Scan for the cell matching the given text and deliver its [x, y] coordinate at center. 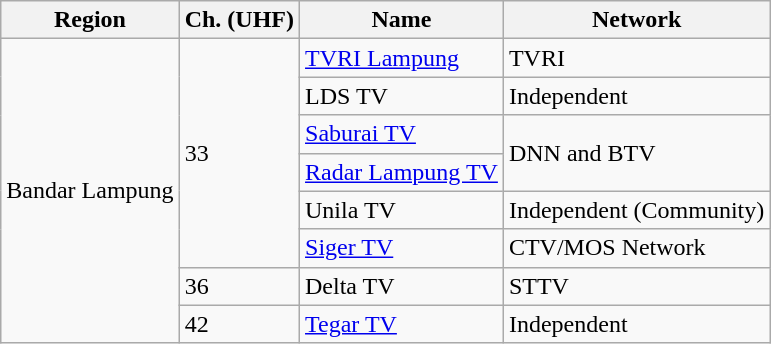
Independent (Community) [636, 210]
TVRI [636, 58]
33 [239, 153]
Radar Lampung TV [402, 172]
36 [239, 286]
Network [636, 20]
CTV/MOS Network [636, 248]
TVRI Lampung [402, 58]
Ch. (UHF) [239, 20]
Siger TV [402, 248]
Tegar TV [402, 324]
Saburai TV [402, 134]
Unila TV [402, 210]
Name [402, 20]
STTV [636, 286]
DNN and BTV [636, 153]
Delta TV [402, 286]
Region [90, 20]
LDS TV [402, 96]
Bandar Lampung [90, 191]
42 [239, 324]
